Scan for the cell matching the given text and deliver its (x, y) coordinate at center. 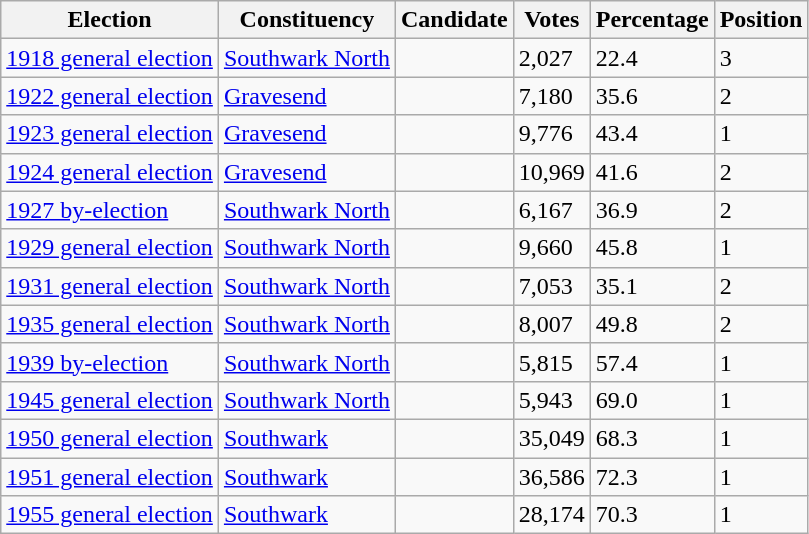
Percentage (652, 20)
57.4 (652, 362)
1929 general election (110, 248)
1924 general election (110, 172)
Constituency (306, 20)
1955 general election (110, 515)
1945 general election (110, 400)
7,180 (552, 96)
35.1 (652, 286)
43.4 (652, 134)
Votes (552, 20)
1922 general election (110, 96)
49.8 (652, 324)
1931 general election (110, 286)
10,969 (552, 172)
45.8 (652, 248)
1923 general election (110, 134)
3 (761, 58)
5,815 (552, 362)
36.9 (652, 210)
Election (110, 20)
1918 general election (110, 58)
72.3 (652, 477)
69.0 (652, 400)
1935 general election (110, 324)
7,053 (552, 286)
1950 general election (110, 438)
5,943 (552, 400)
35,049 (552, 438)
9,660 (552, 248)
6,167 (552, 210)
70.3 (652, 515)
1939 by-election (110, 362)
41.6 (652, 172)
22.4 (652, 58)
36,586 (552, 477)
35.6 (652, 96)
8,007 (552, 324)
Candidate (454, 20)
68.3 (652, 438)
9,776 (552, 134)
1951 general election (110, 477)
2,027 (552, 58)
Position (761, 20)
1927 by-election (110, 210)
28,174 (552, 515)
